For the text-containing cell, return its midpoint in (X, Y) coordinate format. 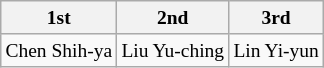
Chen Shih-ya (59, 50)
Liu Yu-ching (173, 50)
1st (59, 18)
Lin Yi-yun (276, 50)
2nd (173, 18)
3rd (276, 18)
